Determine the [X, Y] coordinate at the center of the cell enclosing the given text.  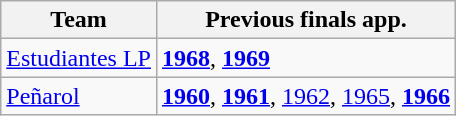
Peñarol [79, 96]
Previous finals app. [306, 20]
Estudiantes LP [79, 58]
1968, 1969 [306, 58]
1960, 1961, 1962, 1965, 1966 [306, 96]
Team [79, 20]
